Output the [x, y] coordinate of the center of the cell containing the given text.  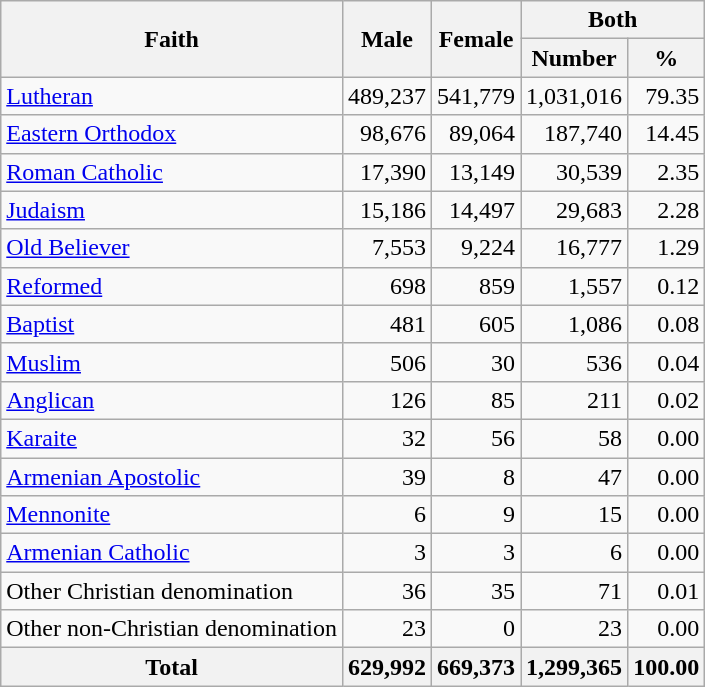
35 [476, 591]
Roman Catholic [172, 172]
9,224 [476, 248]
1.29 [666, 248]
39 [386, 477]
541,779 [476, 96]
Female [476, 39]
698 [386, 286]
Reformed [172, 286]
126 [386, 400]
Number [574, 58]
Old Believer [172, 248]
Other Christian denomination [172, 591]
0.04 [666, 362]
1,031,016 [574, 96]
629,992 [386, 667]
Mennonite [172, 515]
89,064 [476, 134]
Male [386, 39]
15,186 [386, 210]
2.35 [666, 172]
Judaism [172, 210]
1,086 [574, 324]
1,557 [574, 286]
Karaite [172, 438]
16,777 [574, 248]
7,553 [386, 248]
14,497 [476, 210]
481 [386, 324]
Armenian Catholic [172, 553]
56 [476, 438]
Other non-Christian denomination [172, 629]
0.08 [666, 324]
47 [574, 477]
211 [574, 400]
Faith [172, 39]
15 [574, 515]
187,740 [574, 134]
0.02 [666, 400]
29,683 [574, 210]
2.28 [666, 210]
1,299,365 [574, 667]
0 [476, 629]
85 [476, 400]
30,539 [574, 172]
Anglican [172, 400]
605 [476, 324]
489,237 [386, 96]
58 [574, 438]
Eastern Orthodox [172, 134]
14.45 [666, 134]
0.12 [666, 286]
79.35 [666, 96]
36 [386, 591]
Muslim [172, 362]
9 [476, 515]
506 [386, 362]
98,676 [386, 134]
% [666, 58]
536 [574, 362]
13,149 [476, 172]
Baptist [172, 324]
Total [172, 667]
71 [574, 591]
Both [613, 20]
859 [476, 286]
8 [476, 477]
Armenian Apostolic [172, 477]
Lutheran [172, 96]
0.01 [666, 591]
32 [386, 438]
30 [476, 362]
100.00 [666, 667]
17,390 [386, 172]
669,373 [476, 667]
